Return the (x, y) coordinate for the center point of the cell that contains the specified text.  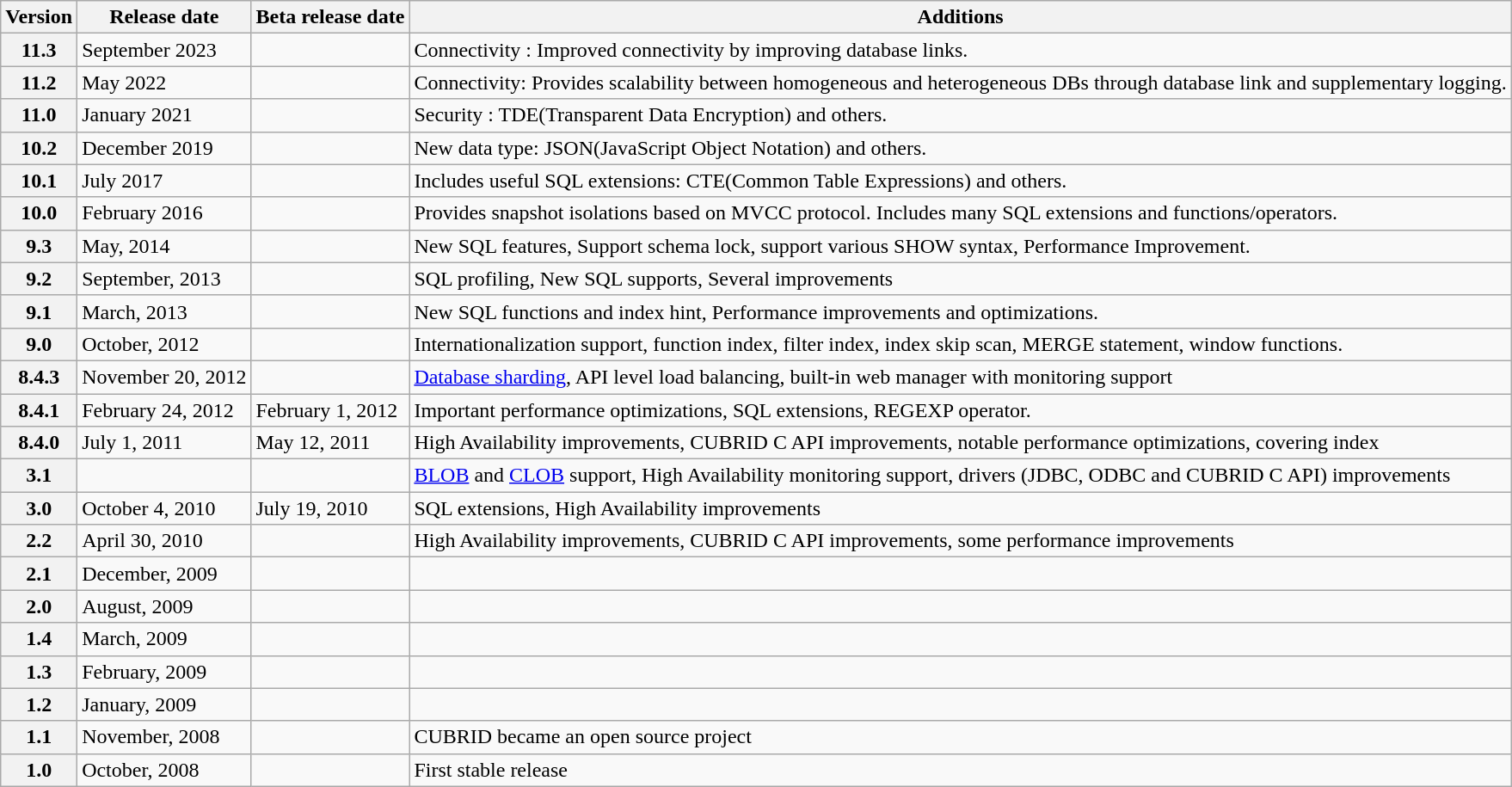
2.2 (40, 541)
High Availability improvements, CUBRID C API improvements, notable performance optimizations, covering index (960, 443)
High Availability improvements, CUBRID C API improvements, some performance improvements (960, 541)
Database sharding, API level load balancing, built-in web manager with monitoring support (960, 377)
New SQL functions and index hint, Performance improvements and optimizations. (960, 311)
September, 2013 (164, 279)
8.4.1 (40, 410)
2.0 (40, 606)
First stable release (960, 770)
Internationalization support, function index, filter index, index skip scan, MERGE statement, window functions. (960, 344)
March, 2013 (164, 311)
February, 2009 (164, 672)
December 2019 (164, 148)
Additions (960, 17)
10.1 (40, 181)
1.0 (40, 770)
1.4 (40, 639)
BLOB and CLOB support, High Availability monitoring support, drivers (JDBC, ODBC and CUBRID C API) improvements (960, 476)
8.4.3 (40, 377)
September 2023 (164, 50)
January, 2009 (164, 704)
9.3 (40, 246)
Security : TDE(Transparent Data Encryption) and others. (960, 115)
February 2016 (164, 213)
October, 2008 (164, 770)
11.0 (40, 115)
January 2021 (164, 115)
October, 2012 (164, 344)
New data type: JSON(JavaScript Object Notation) and others. (960, 148)
1.3 (40, 672)
July 1, 2011 (164, 443)
3.0 (40, 508)
Release date (164, 17)
November, 2008 (164, 737)
11.3 (40, 50)
December, 2009 (164, 574)
SQL extensions, High Availability improvements (960, 508)
New SQL features, Support schema lock, support various SHOW syntax, Performance Improvement. (960, 246)
May 12, 2011 (330, 443)
October 4, 2010 (164, 508)
March, 2009 (164, 639)
Connectivity : Improved connectivity by improving database links. (960, 50)
Connectivity: Provides scalability between homogeneous and heterogeneous DBs through database link and supplementary logging. (960, 83)
July 19, 2010 (330, 508)
10.2 (40, 148)
Beta release date (330, 17)
1.2 (40, 704)
May 2022 (164, 83)
1.1 (40, 737)
Important performance optimizations, SQL extensions, REGEXP operator. (960, 410)
9.2 (40, 279)
May, 2014 (164, 246)
SQL profiling, New SQL supports, Several improvements (960, 279)
9.0 (40, 344)
November 20, 2012 (164, 377)
February 1, 2012 (330, 410)
Includes useful SQL extensions: CTE(Common Table Expressions) and others. (960, 181)
8.4.0 (40, 443)
February 24, 2012 (164, 410)
July 2017 (164, 181)
2.1 (40, 574)
CUBRID became an open source project (960, 737)
August, 2009 (164, 606)
Provides snapshot isolations based on MVCC protocol. Includes many SQL extensions and functions/operators. (960, 213)
11.2 (40, 83)
Version (40, 17)
10.0 (40, 213)
3.1 (40, 476)
9.1 (40, 311)
April 30, 2010 (164, 541)
